Pinpoint the cell where the given text exists, returning its (X, Y) midpoint coordinate. 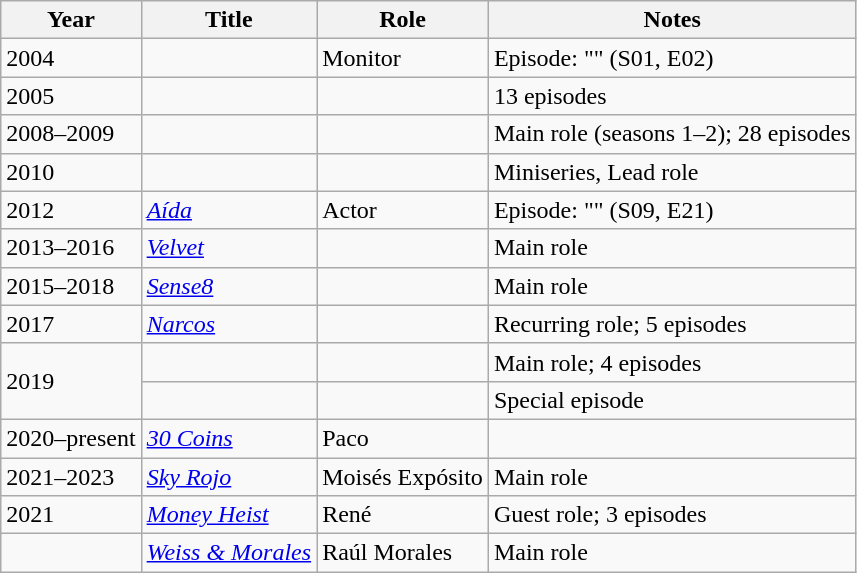
30 Coins (229, 438)
Recurring role; 5 episodes (672, 324)
2013–2016 (71, 248)
13 episodes (672, 96)
Year (71, 20)
2015–2018 (71, 286)
Velvet (229, 248)
Episode: "" (S01, E02) (672, 58)
2012 (71, 210)
2019 (71, 381)
Narcos (229, 324)
2005 (71, 96)
Episode: "" (S09, E21) (672, 210)
2020–present (71, 438)
2021–2023 (71, 477)
2008–2009 (71, 134)
Title (229, 20)
Paco (403, 438)
2017 (71, 324)
Monitor (403, 58)
2004 (71, 58)
Guest role; 3 episodes (672, 515)
Money Heist (229, 515)
Main role; 4 episodes (672, 362)
Moisés Expósito (403, 477)
Main role (seasons 1–2); 28 episodes (672, 134)
Miniseries, Lead role (672, 172)
Special episode (672, 400)
Sky Rojo (229, 477)
René (403, 515)
Sense8 (229, 286)
Raúl Morales (403, 553)
Aída (229, 210)
2021 (71, 515)
Role (403, 20)
Notes (672, 20)
2010 (71, 172)
Weiss & Morales (229, 553)
Actor (403, 210)
